For the text-containing cell, return its midpoint in [X, Y] coordinate format. 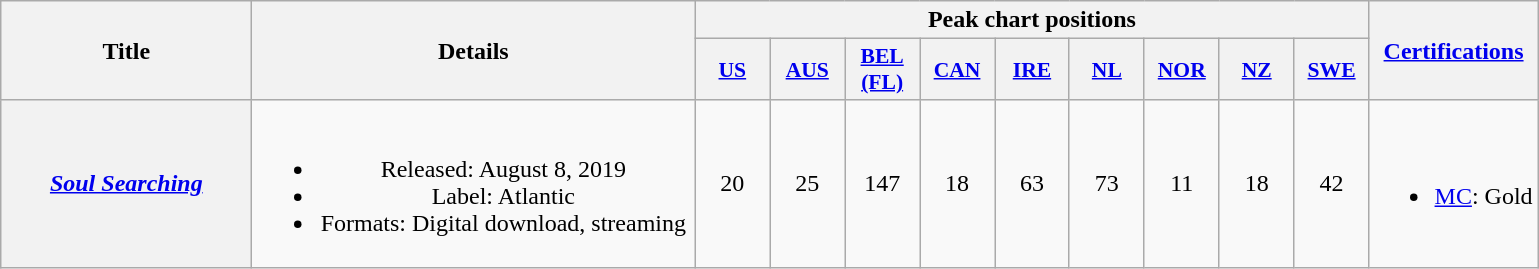
SWE [1332, 70]
MC: Gold [1454, 184]
AUS [808, 70]
NZ [1256, 70]
73 [1106, 184]
IRE [1032, 70]
CAN [958, 70]
11 [1182, 184]
NL [1106, 70]
Peak chart positions [1032, 20]
Soul Searching [126, 184]
BEL (FL) [882, 70]
Certifications [1454, 50]
42 [1332, 184]
NOR [1182, 70]
Details [474, 50]
20 [732, 184]
147 [882, 184]
US [732, 70]
Title [126, 50]
Released: August 8, 2019Label: AtlanticFormats: Digital download, streaming [474, 184]
63 [1032, 184]
25 [808, 184]
